Extract the [x, y] coordinate from the center of the cell holding the provided text.  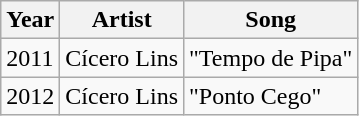
2012 [30, 96]
2011 [30, 58]
Year [30, 20]
"Ponto Cego" [271, 96]
"Tempo de Pipa" [271, 58]
Artist [122, 20]
Song [271, 20]
